Capture the cell that displays the provided text and extract its (X, Y) central coordinate. 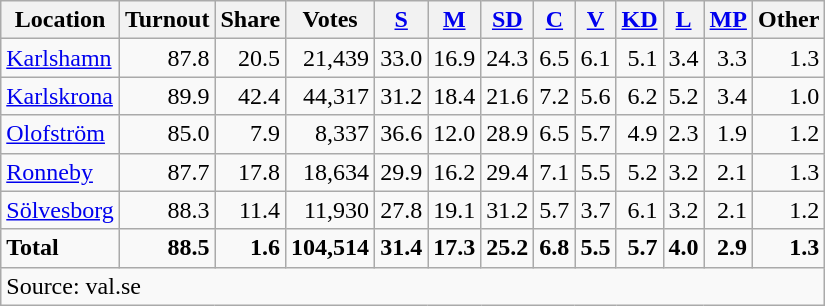
V (596, 20)
11.4 (250, 210)
12.0 (454, 134)
33.0 (402, 58)
M (454, 20)
21.6 (508, 96)
Karlshamn (60, 58)
17.3 (454, 248)
88.5 (167, 248)
7.2 (554, 96)
Ronneby (60, 172)
Turnout (167, 20)
Sölvesborg (60, 210)
24.3 (508, 58)
17.8 (250, 172)
L (684, 20)
3.7 (596, 210)
Total (60, 248)
16.2 (454, 172)
1.6 (250, 248)
27.8 (402, 210)
6.2 (640, 96)
Olofström (60, 134)
44,317 (330, 96)
5.6 (596, 96)
85.0 (167, 134)
87.7 (167, 172)
1.0 (788, 96)
S (402, 20)
3.3 (728, 58)
Other (788, 20)
4.9 (640, 134)
Share (250, 20)
4.0 (684, 248)
88.3 (167, 210)
Location (60, 20)
6.8 (554, 248)
18.4 (454, 96)
89.9 (167, 96)
18,634 (330, 172)
5.1 (640, 58)
29.9 (402, 172)
104,514 (330, 248)
28.9 (508, 134)
36.6 (402, 134)
21,439 (330, 58)
16.9 (454, 58)
7.1 (554, 172)
2.9 (728, 248)
Karlskrona (60, 96)
29.4 (508, 172)
25.2 (508, 248)
87.8 (167, 58)
C (554, 20)
Votes (330, 20)
20.5 (250, 58)
1.9 (728, 134)
8,337 (330, 134)
2.3 (684, 134)
11,930 (330, 210)
Source: val.se (413, 286)
KD (640, 20)
42.4 (250, 96)
SD (508, 20)
7.9 (250, 134)
31.4 (402, 248)
19.1 (454, 210)
MP (728, 20)
